Determine the [X, Y] coordinate at the center of the cell enclosing the given text.  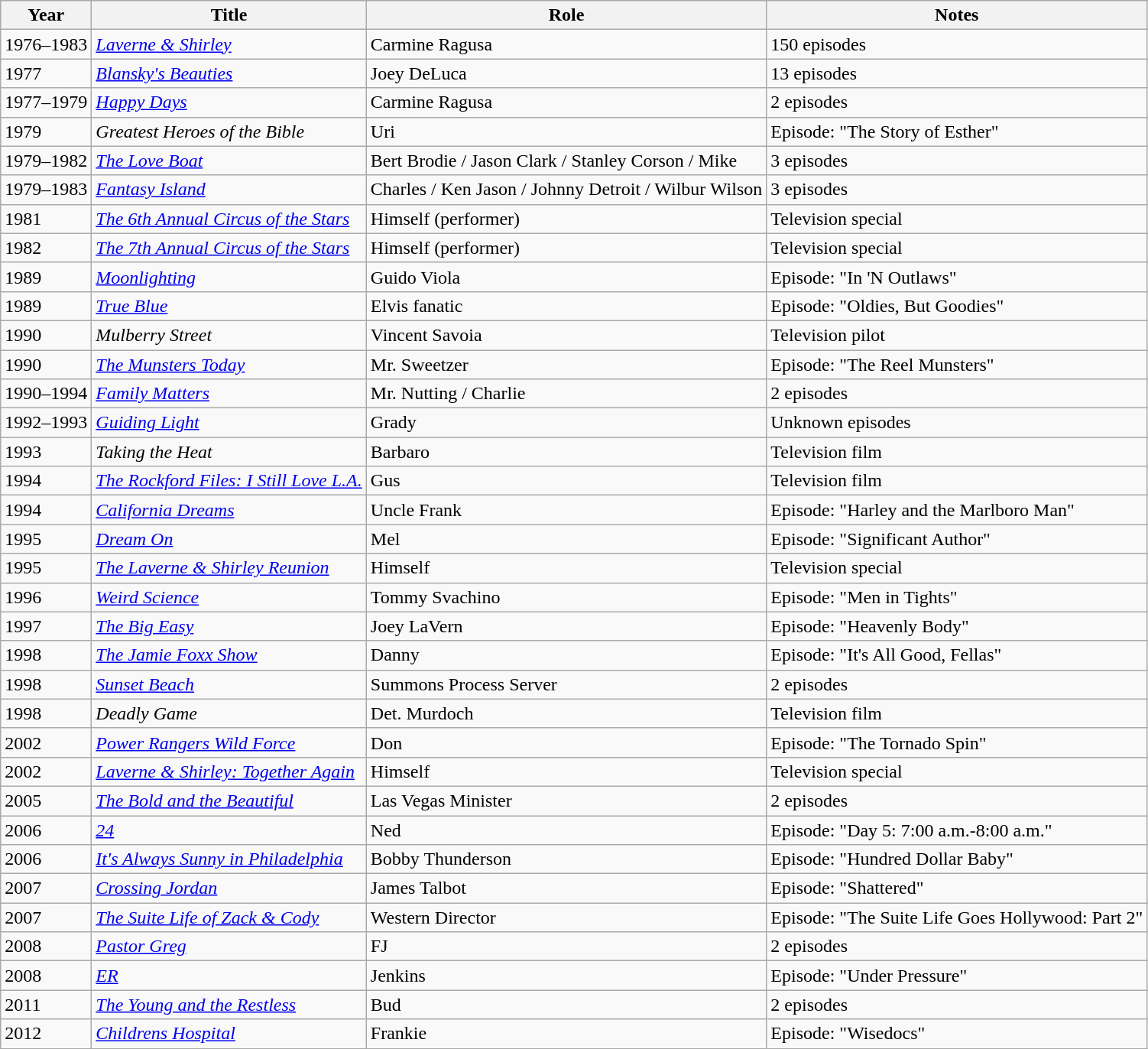
Taking the Heat [229, 452]
1977 [46, 73]
Television pilot [957, 335]
Episode: "Under Pressure" [957, 976]
Year [46, 15]
Jenkins [566, 976]
Unknown episodes [957, 423]
24 [229, 830]
FJ [566, 947]
1996 [46, 597]
Episode: "The Suite Life Goes Hollywood: Part 2" [957, 917]
1982 [46, 248]
Episode: "In 'N Outlaws" [957, 277]
Summons Process Server [566, 684]
1979–1982 [46, 161]
Crossing Jordan [229, 888]
Bobby Thunderson [566, 859]
Danny [566, 655]
Joey LaVern [566, 626]
Tommy Svachino [566, 597]
It's Always Sunny in Philadelphia [229, 859]
Guido Viola [566, 277]
Uncle Frank [566, 510]
Dream On [229, 539]
Deadly Game [229, 713]
Vincent Savoia [566, 335]
Mulberry Street [229, 335]
Episode: "Hundred Dollar Baby" [957, 859]
Guiding Light [229, 423]
The Rockford Files: I Still Love L.A. [229, 481]
The 6th Annual Circus of the Stars [229, 219]
Power Rangers Wild Force [229, 742]
Episode: "Wisedocs" [957, 1034]
13 episodes [957, 73]
Episode: "The Story of Esther" [957, 132]
James Talbot [566, 888]
Ned [566, 830]
Pastor Greg [229, 947]
1977–1979 [46, 102]
The 7th Annual Circus of the Stars [229, 248]
The Love Boat [229, 161]
1993 [46, 452]
Bert Brodie / Jason Clark / Stanley Corson / Mike [566, 161]
Barbaro [566, 452]
Episode: "The Reel Munsters" [957, 365]
Mr. Nutting / Charlie [566, 394]
Episode: "Oldies, But Goodies" [957, 306]
California Dreams [229, 510]
Mr. Sweetzer [566, 365]
Episode: "It's All Good, Fellas" [957, 655]
2012 [46, 1034]
Charles / Ken Jason / Johnny Detroit / Wilbur Wilson [566, 190]
Notes [957, 15]
Mel [566, 539]
The Young and the Restless [229, 1005]
Las Vegas Minister [566, 801]
2011 [46, 1005]
Episode: "Men in Tights" [957, 597]
True Blue [229, 306]
1981 [46, 219]
1979 [46, 132]
Childrens Hospital [229, 1034]
Joey DeLuca [566, 73]
1976–1983 [46, 44]
Role [566, 15]
ER [229, 976]
The Munsters Today [229, 365]
Sunset Beach [229, 684]
Western Director [566, 917]
Det. Murdoch [566, 713]
The Bold and the Beautiful [229, 801]
Elvis fanatic [566, 306]
The Jamie Foxx Show [229, 655]
Happy Days [229, 102]
Uri [566, 132]
Fantasy Island [229, 190]
Don [566, 742]
Episode: "Day 5: 7:00 a.m.-8:00 a.m." [957, 830]
The Laverne & Shirley Reunion [229, 568]
Episode: "Harley and the Marlboro Man" [957, 510]
Greatest Heroes of the Bible [229, 132]
Blansky's Beauties [229, 73]
Episode: "Shattered" [957, 888]
Laverne & Shirley: Together Again [229, 771]
Moonlighting [229, 277]
The Big Easy [229, 626]
Gus [566, 481]
1990–1994 [46, 394]
Bud [566, 1005]
1979–1983 [46, 190]
Episode: "The Tornado Spin" [957, 742]
Episode: "Heavenly Body" [957, 626]
1992–1993 [46, 423]
1997 [46, 626]
Grady [566, 423]
Frankie [566, 1034]
Title [229, 15]
150 episodes [957, 44]
The Suite Life of Zack & Cody [229, 917]
Laverne & Shirley [229, 44]
Family Matters [229, 394]
Weird Science [229, 597]
Episode: "Significant Author" [957, 539]
2005 [46, 801]
